Identify which cell holds the provided text, then report its (X, Y) central coordinate. 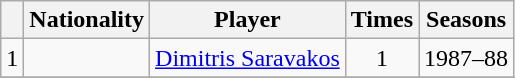
Nationality (87, 20)
Seasons (466, 20)
Times (382, 20)
1987–88 (466, 58)
Player (248, 20)
Dimitris Saravakos (248, 58)
